Determine the [X, Y] coordinate at the center of the cell enclosing the given text.  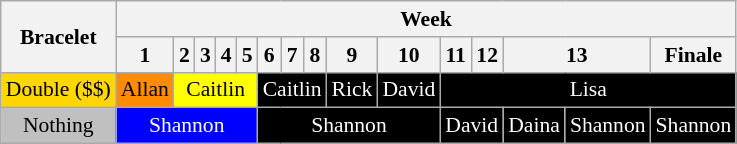
2 [184, 55]
6 [270, 55]
Bracelet [58, 36]
8 [316, 55]
Rick [352, 90]
Lisa [588, 90]
7 [292, 55]
9 [352, 55]
13 [576, 55]
5 [248, 55]
12 [487, 55]
Double ($$) [58, 90]
1 [145, 55]
4 [226, 55]
Nothing [58, 126]
11 [456, 55]
Daina [534, 126]
Week [426, 19]
10 [408, 55]
Allan [145, 90]
Finale [694, 55]
3 [206, 55]
